Determine the [X, Y] coordinate at the center of the cell enclosing the given text.  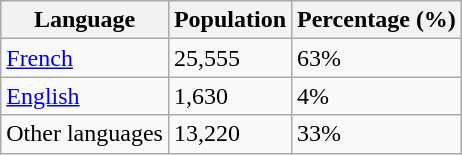
4% [377, 96]
25,555 [230, 58]
English [85, 96]
Language [85, 20]
63% [377, 58]
Percentage (%) [377, 20]
Other languages [85, 134]
1,630 [230, 96]
33% [377, 134]
French [85, 58]
13,220 [230, 134]
Population [230, 20]
